Extract the [X, Y] coordinate from the center of the cell holding the provided text.  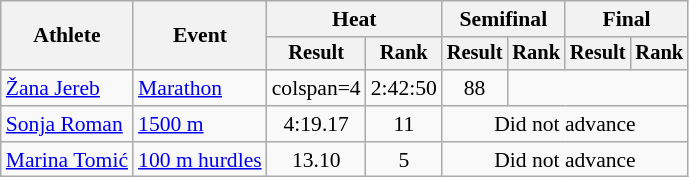
Heat [354, 19]
Final [626, 19]
Event [200, 36]
1500 m [200, 124]
Sonja Roman [67, 124]
colspan=4 [316, 88]
Žana Jereb [67, 88]
Athlete [67, 36]
Semifinal [504, 19]
11 [404, 124]
88 [475, 88]
Did not advance [565, 124]
4:19.17 [316, 124]
Marathon [200, 88]
2:42:50 [404, 88]
